Provide the [X, Y] coordinate of the cell's center where the given text is located.  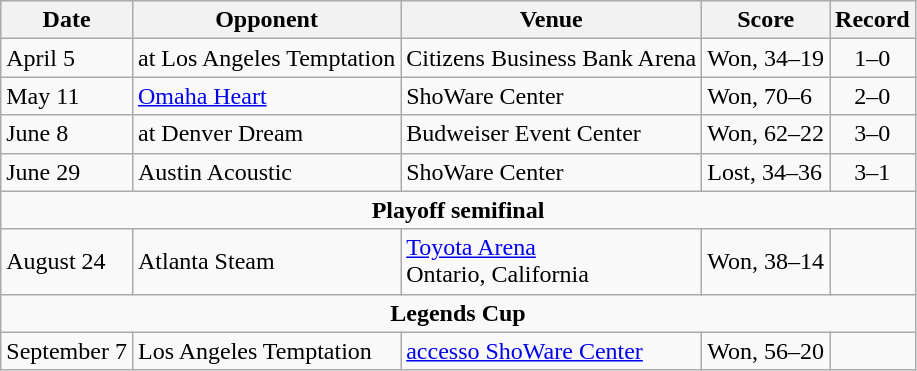
Citizens Business Bank Arena [552, 58]
Date [67, 20]
Atlanta Steam [266, 262]
Won, 62–22 [766, 134]
Won, 70–6 [766, 96]
June 8 [67, 134]
Won, 38–14 [766, 262]
September 7 [67, 351]
Won, 34–19 [766, 58]
Playoff semifinal [458, 210]
3–1 [873, 172]
Budweiser Event Center [552, 134]
Lost, 34–36 [766, 172]
3–0 [873, 134]
Austin Acoustic [266, 172]
at Denver Dream [266, 134]
accesso ShoWare Center [552, 351]
April 5 [67, 58]
August 24 [67, 262]
May 11 [67, 96]
June 29 [67, 172]
at Los Angeles Temptation [266, 58]
Score [766, 20]
Omaha Heart [266, 96]
Toyota ArenaOntario, California [552, 262]
Venue [552, 20]
1–0 [873, 58]
Record [873, 20]
Won, 56–20 [766, 351]
Los Angeles Temptation [266, 351]
2–0 [873, 96]
Legends Cup [458, 313]
Opponent [266, 20]
